Determine the (x, y) coordinate at the center of the cell enclosing the given text.  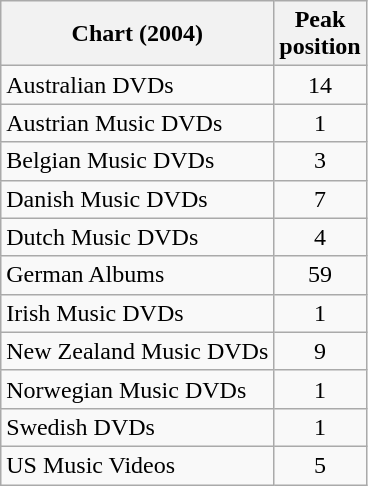
Belgian Music DVDs (138, 161)
7 (320, 199)
Dutch Music DVDs (138, 237)
New Zealand Music DVDs (138, 351)
5 (320, 465)
Irish Music DVDs (138, 313)
Chart (2004) (138, 34)
14 (320, 85)
Danish Music DVDs (138, 199)
3 (320, 161)
9 (320, 351)
Swedish DVDs (138, 427)
Australian DVDs (138, 85)
German Albums (138, 275)
Peakposition (320, 34)
Austrian Music DVDs (138, 123)
Norwegian Music DVDs (138, 389)
4 (320, 237)
US Music Videos (138, 465)
59 (320, 275)
